Detect which cell encompasses the target text, then output its [x, y] center coordinate. 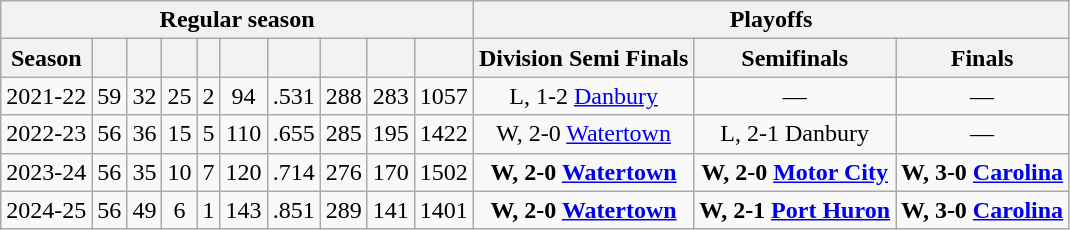
Division Semi Finals [583, 58]
289 [344, 210]
W, 2-0 Motor City [795, 172]
1 [208, 210]
.851 [294, 210]
6 [180, 210]
35 [144, 172]
.531 [294, 96]
1502 [444, 172]
170 [390, 172]
7 [208, 172]
10 [180, 172]
32 [144, 96]
141 [390, 210]
285 [344, 134]
Playoffs [770, 20]
195 [390, 134]
120 [244, 172]
110 [244, 134]
2 [208, 96]
143 [244, 210]
25 [180, 96]
2021-22 [46, 96]
Season [46, 58]
Regular season [238, 20]
94 [244, 96]
.714 [294, 172]
283 [390, 96]
L, 2-1 Danbury [795, 134]
2022-23 [46, 134]
288 [344, 96]
5 [208, 134]
276 [344, 172]
49 [144, 210]
L, 1-2 Danbury [583, 96]
1401 [444, 210]
15 [180, 134]
Finals [982, 58]
.655 [294, 134]
Semifinals [795, 58]
59 [110, 96]
W, 2-1 Port Huron [795, 210]
1057 [444, 96]
2023-24 [46, 172]
2024-25 [46, 210]
36 [144, 134]
1422 [444, 134]
